Search for the cell housing the specified text and yield its (X, Y) center coordinate. 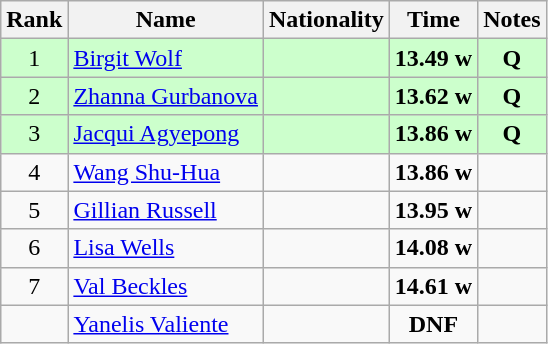
Zhanna Gurbanova (166, 96)
Name (166, 20)
Rank (34, 20)
DNF (433, 324)
Nationality (327, 20)
1 (34, 58)
Wang Shu-Hua (166, 172)
6 (34, 248)
Yanelis Valiente (166, 324)
13.49 w (433, 58)
3 (34, 134)
14.61 w (433, 286)
Jacqui Agyepong (166, 134)
Notes (512, 20)
14.08 w (433, 248)
2 (34, 96)
Birgit Wolf (166, 58)
Time (433, 20)
5 (34, 210)
13.95 w (433, 210)
4 (34, 172)
Val Beckles (166, 286)
Gillian Russell (166, 210)
13.62 w (433, 96)
Lisa Wells (166, 248)
7 (34, 286)
